Return (x, y) of the center of cell containing provided text 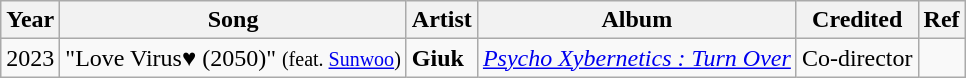
Giuk (442, 58)
Psycho Xybernetics : Turn Over (636, 58)
Artist (442, 20)
"Love Virus♥ (2050)" (feat. Sunwoo) (234, 58)
Credited (857, 20)
Year (30, 20)
2023 (30, 58)
Album (636, 20)
Song (234, 20)
Ref (942, 20)
Co-director (857, 58)
